Identify which cell holds the provided text, then report its (x, y) central coordinate. 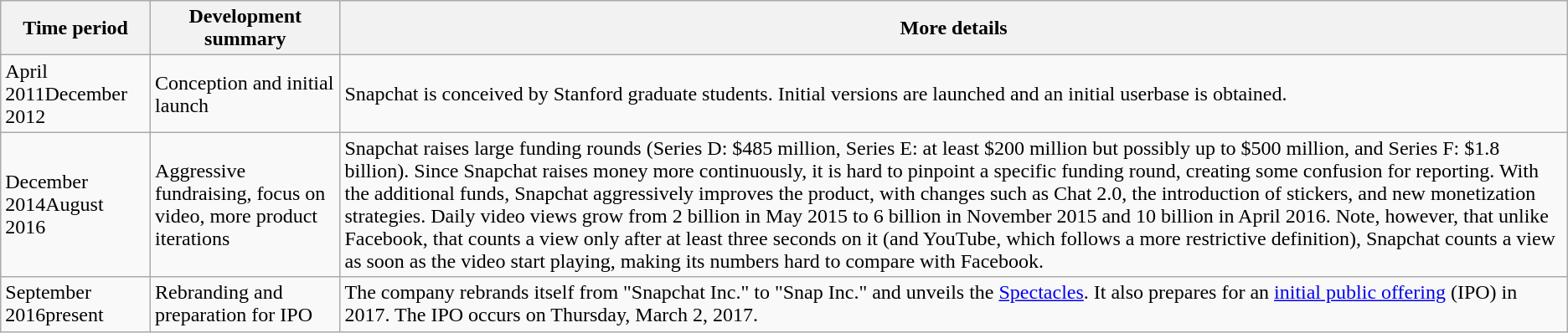
Aggressive fundraising, focus on video, more product iterations (245, 204)
Conception and initial launch (245, 94)
December 2014August 2016 (75, 204)
Time period (75, 28)
Snapchat is conceived by Stanford graduate students. Initial versions are launched and an initial userbase is obtained. (953, 94)
More details (953, 28)
September 2016present (75, 305)
April 2011December 2012 (75, 94)
Rebranding and preparation for IPO (245, 305)
Development summary (245, 28)
